Provide the (X, Y) coordinate of the cell's center where the given text is located.  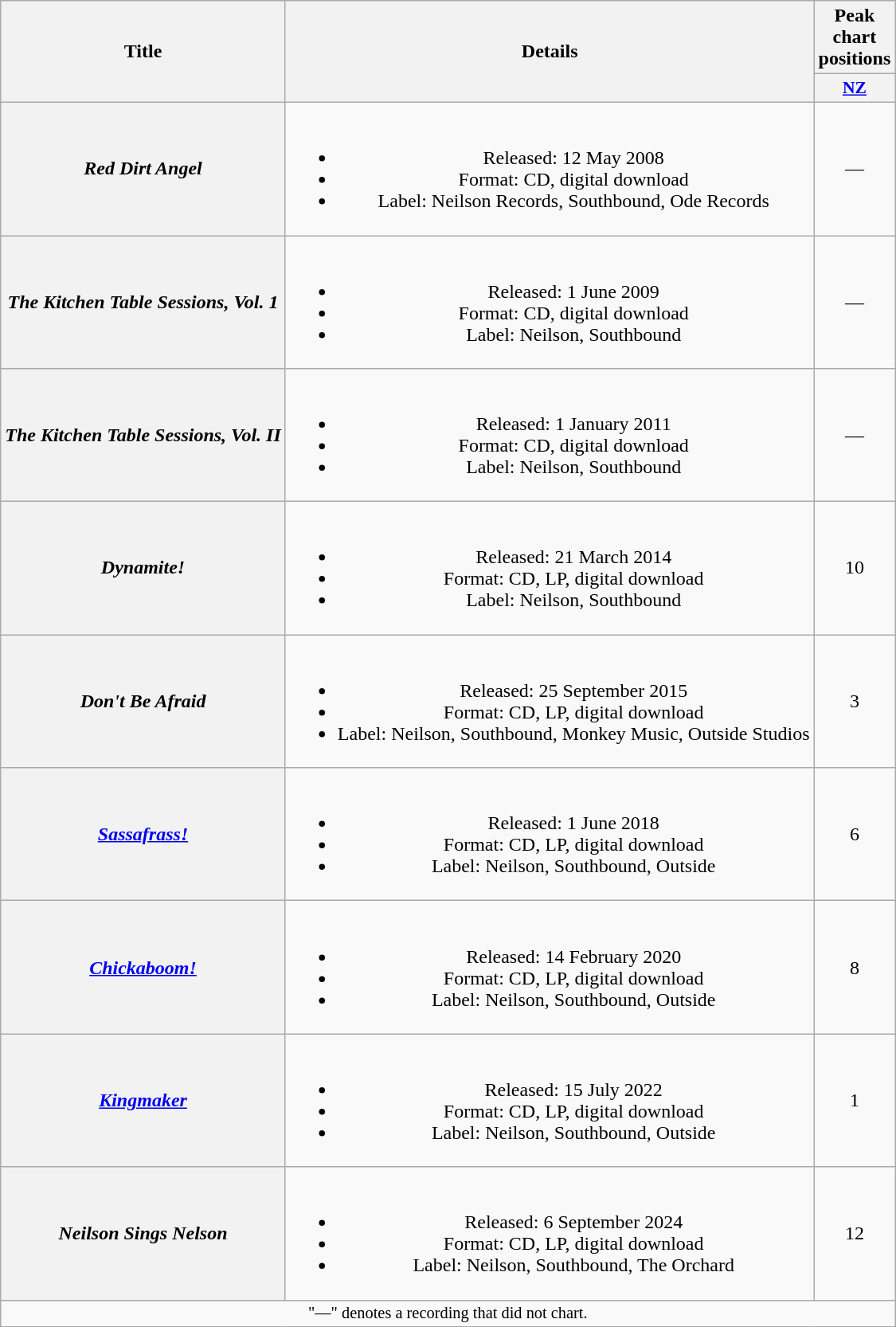
3 (855, 701)
Released: 12 May 2008Format: CD, digital downloadLabel: Neilson Records, Southbound, Ode Records (550, 169)
Dynamite! (143, 569)
Released: 6 September 2024Format: CD, LP, digital downloadLabel: Neilson, Southbound, The Orchard (550, 1233)
Don't Be Afraid (143, 701)
Sassafrass! (143, 835)
Chickaboom! (143, 967)
Neilson Sings Nelson (143, 1233)
NZ (855, 88)
Peak chart positions (855, 37)
8 (855, 967)
Kingmaker (143, 1101)
6 (855, 835)
Red Dirt Angel (143, 169)
Title (143, 52)
Released: 1 June 2018Format: CD, LP, digital downloadLabel: Neilson, Southbound, Outside (550, 835)
Released: 1 January 2011Format: CD, digital downloadLabel: Neilson, Southbound (550, 435)
The Kitchen Table Sessions, Vol. II (143, 435)
Released: 25 September 2015Format: CD, LP, digital downloadLabel: Neilson, Southbound, Monkey Music, Outside Studios (550, 701)
12 (855, 1233)
Released: 15 July 2022Format: CD, LP, digital downloadLabel: Neilson, Southbound, Outside (550, 1101)
10 (855, 569)
Released: 14 February 2020Format: CD, LP, digital downloadLabel: Neilson, Southbound, Outside (550, 967)
"—" denotes a recording that did not chart. (448, 1313)
Released: 1 June 2009Format: CD, digital downloadLabel: Neilson, Southbound (550, 303)
Released: 21 March 2014Format: CD, LP, digital downloadLabel: Neilson, Southbound (550, 569)
1 (855, 1101)
Details (550, 52)
The Kitchen Table Sessions, Vol. 1 (143, 303)
